From the cell containing the given text, extract its center point as (X, Y) coordinate. 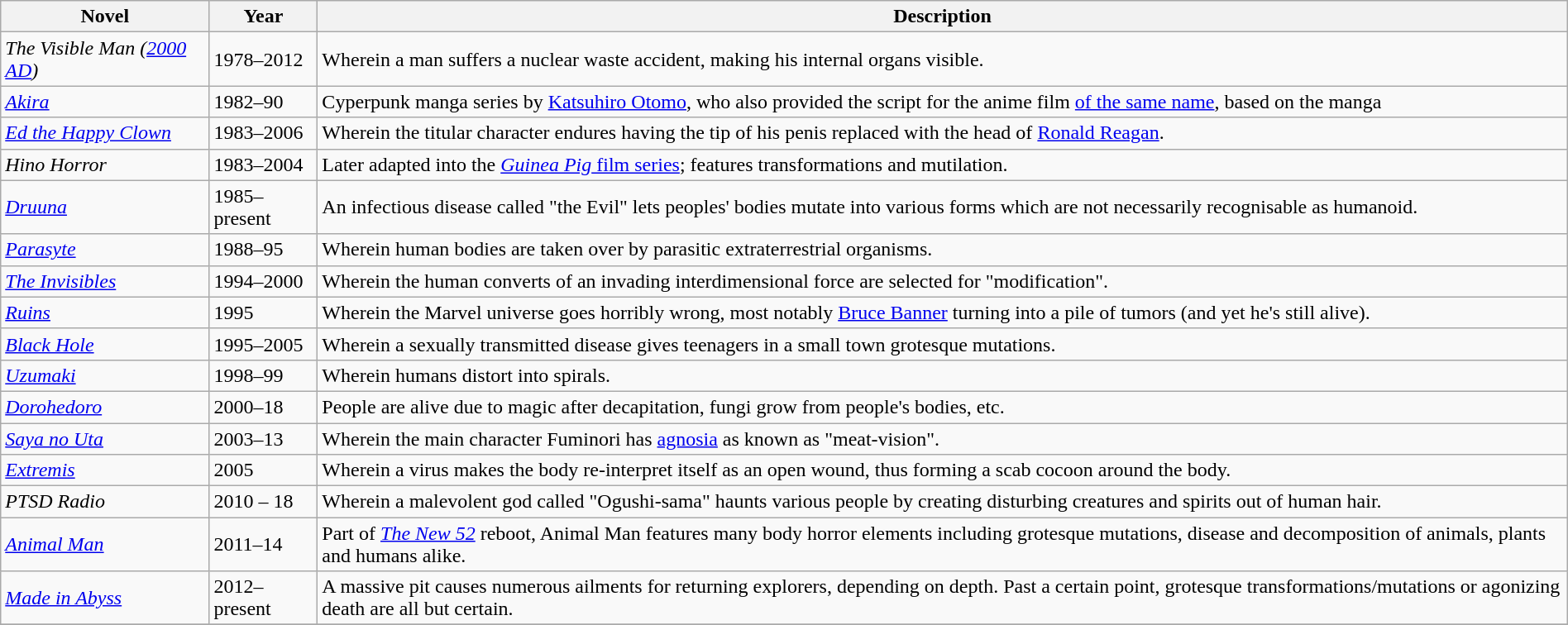
The Invisibles (105, 281)
Akira (105, 102)
Ed the Happy Clown (105, 133)
Dorohedoro (105, 407)
The Visible Man (2000 AD) (105, 60)
1994–2000 (263, 281)
Extremis (105, 470)
Black Hole (105, 344)
2010 – 18 (263, 502)
2005 (263, 470)
Wherein humans distort into spirals. (943, 375)
Wherein the titular character endures having the tip of his penis replaced with the head of Ronald Reagan. (943, 133)
Saya no Uta (105, 439)
People are alive due to magic after decapitation, fungi grow from people's bodies, etc. (943, 407)
Wherein human bodies are taken over by parasitic extraterrestrial organisms. (943, 250)
Year (263, 17)
2003–13 (263, 439)
Wherein a malevolent god called "Ogushi-sama" haunts various people by creating disturbing creatures and spirits out of human hair. (943, 502)
Uzumaki (105, 375)
1978–2012 (263, 60)
Druuna (105, 207)
Later adapted into the Guinea Pig film series; features transformations and mutilation. (943, 165)
1983–2004 (263, 165)
Wherein a virus makes the body re-interpret itself as an open wound, thus forming a scab cocoon around the body. (943, 470)
Wherein a man suffers a nuclear waste accident, making his internal organs visible. (943, 60)
Hino Horror (105, 165)
Novel (105, 17)
PTSD Radio (105, 502)
Animal Man (105, 544)
Wherein the main character Fuminori has agnosia as known as "meat-vision". (943, 439)
Wherein the Marvel universe goes horribly wrong, most notably Bruce Banner turning into a pile of tumors (and yet he's still alive). (943, 312)
2000–18 (263, 407)
2012–present (263, 599)
Ruins (105, 312)
2011–14 (263, 544)
Made in Abyss (105, 599)
An infectious disease called "the Evil" lets peoples' bodies mutate into various forms which are not necessarily recognisable as humanoid. (943, 207)
1982–90 (263, 102)
Cyperpunk manga series by Katsuhiro Otomo, who also provided the script for the anime film of the same name, based on the manga (943, 102)
Wherein a sexually transmitted disease gives teenagers in a small town grotesque mutations. (943, 344)
Description (943, 17)
1998–99 (263, 375)
1988–95 (263, 250)
1995–2005 (263, 344)
1983–2006 (263, 133)
1995 (263, 312)
Wherein the human converts of an invading interdimensional force are selected for "modification". (943, 281)
Parasyte (105, 250)
1985–present (263, 207)
